Determine the [x, y] coordinate at the center of the cell enclosing the given text.  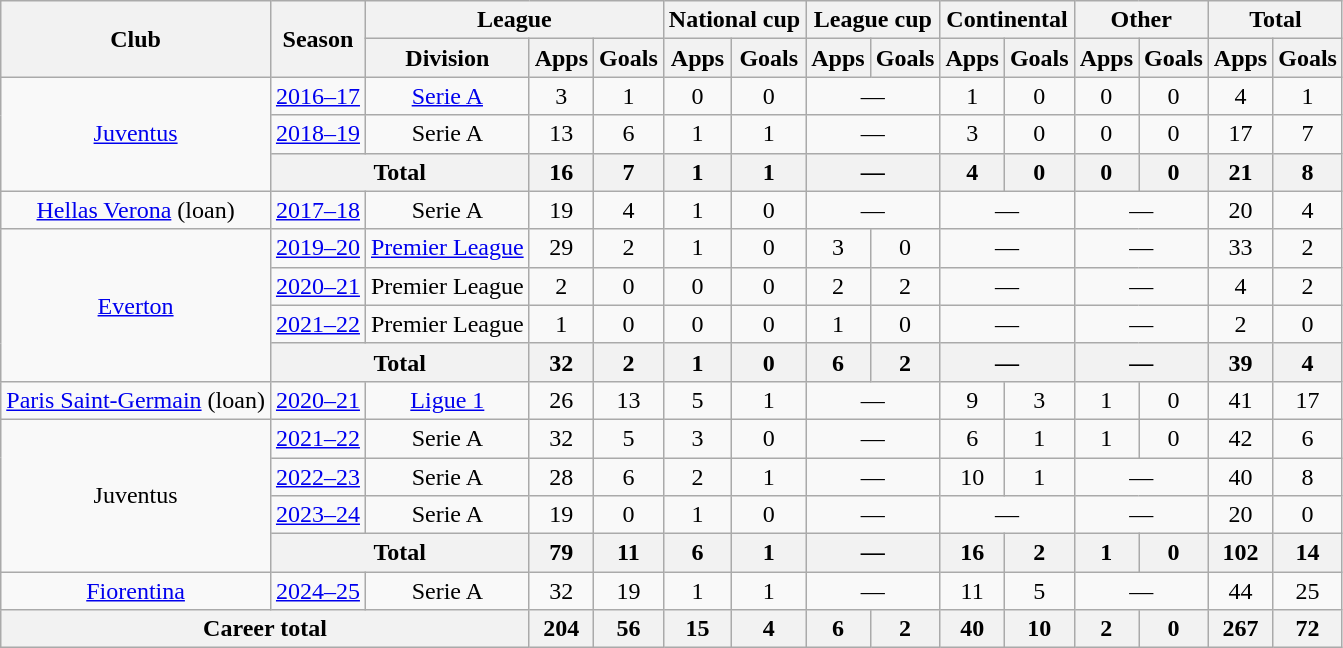
72 [1308, 629]
2018–19 [318, 134]
14 [1308, 553]
Division [447, 58]
2024–25 [318, 591]
2019–20 [318, 248]
Hellas Verona (loan) [136, 210]
26 [561, 400]
21 [1240, 172]
2023–24 [318, 515]
League cup [873, 20]
56 [629, 629]
79 [561, 553]
2017–18 [318, 210]
39 [1240, 362]
2022–23 [318, 477]
Ligue 1 [447, 400]
267 [1240, 629]
2016–17 [318, 96]
204 [561, 629]
25 [1308, 591]
28 [561, 477]
League [514, 20]
Continental [1007, 20]
41 [1240, 400]
Fiorentina [136, 591]
15 [697, 629]
9 [972, 400]
Career total [265, 629]
National cup [734, 20]
Paris Saint-Germain (loan) [136, 400]
Other [1141, 20]
42 [1240, 438]
Club [136, 39]
Season [318, 39]
102 [1240, 553]
29 [561, 248]
33 [1240, 248]
44 [1240, 591]
Everton [136, 305]
